Return the [x, y] coordinate for the center point of the cell that contains the specified text.  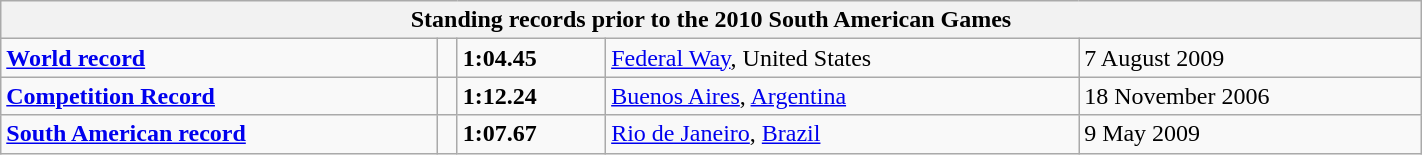
7 August 2009 [1250, 58]
Buenos Aires, Argentina [842, 96]
1:12.24 [531, 96]
9 May 2009 [1250, 134]
Rio de Janeiro, Brazil [842, 134]
Standing records prior to the 2010 South American Games [711, 20]
World record [220, 58]
1:07.67 [531, 134]
1:04.45 [531, 58]
Federal Way, United States [842, 58]
South American record [220, 134]
Competition Record [220, 96]
18 November 2006 [1250, 96]
